Find where the given text appears and provide that cell's center as (x, y) coordinate. 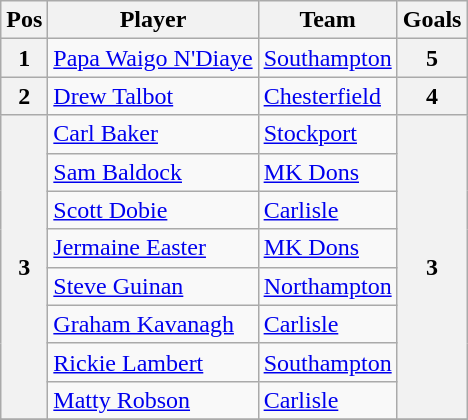
2 (24, 96)
4 (432, 96)
Team (328, 20)
Stockport (328, 134)
Sam Baldock (153, 172)
Steve Guinan (153, 286)
Rickie Lambert (153, 362)
Northampton (328, 286)
Pos (24, 20)
Player (153, 20)
Scott Dobie (153, 210)
5 (432, 58)
Chesterfield (328, 96)
Graham Kavanagh (153, 324)
Carl Baker (153, 134)
Papa Waigo N'Diaye (153, 58)
Matty Robson (153, 400)
Jermaine Easter (153, 248)
Drew Talbot (153, 96)
Goals (432, 20)
1 (24, 58)
